Return the (X, Y) coordinate for the center point of the cell that contains the specified text.  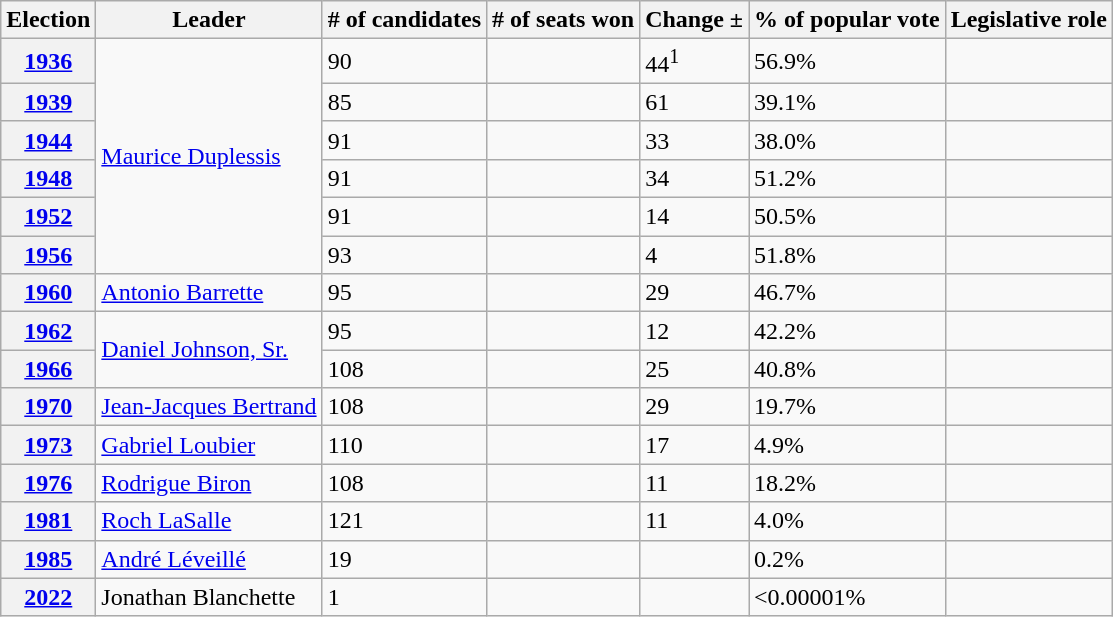
40.8% (848, 369)
51.2% (848, 178)
% of popular vote (848, 20)
Change ± (694, 20)
19 (404, 559)
19.7% (848, 407)
# of seats won (564, 20)
46.7% (848, 293)
Daniel Johnson, Sr. (209, 350)
34 (694, 178)
1970 (48, 407)
Maurice Duplessis (209, 156)
1966 (48, 369)
Roch LaSalle (209, 521)
Election (48, 20)
90 (404, 62)
Legislative role (1028, 20)
1944 (48, 140)
42.2% (848, 331)
1962 (48, 331)
61 (694, 102)
39.1% (848, 102)
93 (404, 255)
# of candidates (404, 20)
14 (694, 217)
Leader (209, 20)
25 (694, 369)
4.9% (848, 445)
2022 (48, 597)
51.8% (848, 255)
12 (694, 331)
56.9% (848, 62)
18.2% (848, 483)
110 (404, 445)
Jean-Jacques Bertrand (209, 407)
441 (694, 62)
1960 (48, 293)
1985 (48, 559)
4 (694, 255)
38.0% (848, 140)
85 (404, 102)
17 (694, 445)
0.2% (848, 559)
Antonio Barrette (209, 293)
1956 (48, 255)
1981 (48, 521)
33 (694, 140)
1 (404, 597)
Rodrigue Biron (209, 483)
1939 (48, 102)
1948 (48, 178)
Gabriel Loubier (209, 445)
50.5% (848, 217)
1936 (48, 62)
1976 (48, 483)
<0.00001% (848, 597)
1973 (48, 445)
André Léveillé (209, 559)
4.0% (848, 521)
Jonathan Blanchette (209, 597)
1952 (48, 217)
121 (404, 521)
